Determine the (x, y) coordinate at the center of the cell enclosing the given text.  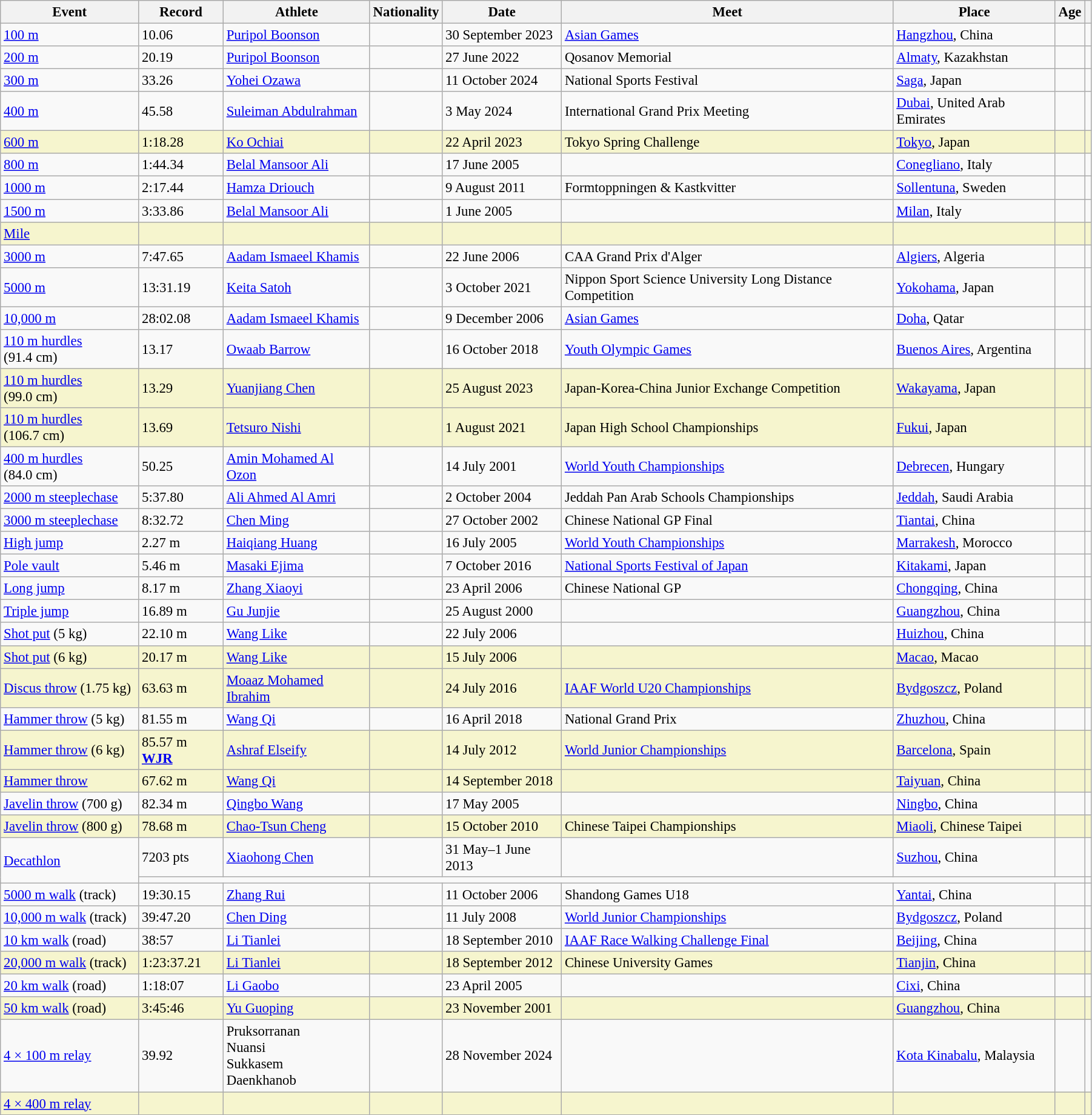
3:33.86 (181, 211)
Taiyuan, China (974, 781)
Debrecen, Hungary (974, 467)
27 June 2022 (502, 58)
Algiers, Algeria (974, 256)
5.46 m (181, 566)
4 × 100 m relay (70, 1056)
16 April 2018 (502, 719)
IAAF World U20 Championships (727, 688)
3000 m steeplechase (70, 521)
7203 pts (181, 857)
Japan-Korea-China Junior Exchange Competition (727, 388)
1 August 2021 (502, 428)
110 m hurdles (91.4 cm) (70, 349)
13.17 (181, 349)
Barcelona, Spain (974, 750)
Tetsuro Nishi (296, 428)
Athlete (296, 12)
Decathlon (70, 860)
Kota Kinabalu, Malaysia (974, 1056)
16.89 m (181, 611)
Owaab Barrow (296, 349)
Doha, Qatar (974, 318)
Zhang Rui (296, 895)
Miaoli, Chinese Taipei (974, 827)
Javelin throw (700 g) (70, 804)
Cixi, China (974, 986)
Ko Ochiai (296, 142)
15 October 2010 (502, 827)
23 April 2006 (502, 588)
Chinese National GP (727, 588)
Amin Mohamed Al Ozon (296, 467)
Formtoppningen & Kastkvitter (727, 188)
16 July 2005 (502, 543)
10 km walk (road) (70, 940)
1500 m (70, 211)
Hangzhou, China (974, 35)
Jeddah, Saudi Arabia (974, 498)
17 May 2005 (502, 804)
Wakayama, Japan (974, 388)
Youth Olympic Games (727, 349)
9 December 2006 (502, 318)
Ningbo, China (974, 804)
CAA Grand Prix d'Alger (727, 256)
5000 m (70, 287)
Yuanjiang Chen (296, 388)
23 April 2005 (502, 986)
Huizhou, China (974, 634)
National Sports Festival of Japan (727, 566)
Keita Satoh (296, 287)
38:57 (181, 940)
22 July 2006 (502, 634)
Javelin throw (800 g) (70, 827)
Yu Guoping (296, 1009)
Macao, Macao (974, 657)
Hammer throw (70, 781)
Record (181, 12)
Zhuzhou, China (974, 719)
Tianjin, China (974, 963)
110 m hurdles (99.0 cm) (70, 388)
Yantai, China (974, 895)
50 km walk (road) (70, 1009)
Yohei Ozawa (296, 81)
International Grand Prix Meeting (727, 111)
Tokyo Spring Challenge (727, 142)
High jump (70, 543)
Tokyo, Japan (974, 142)
National Grand Prix (727, 719)
8:32.72 (181, 521)
50.25 (181, 467)
Qosanov Memorial (727, 58)
Shot put (5 kg) (70, 634)
Kitakami, Japan (974, 566)
2.27 m (181, 543)
85.57 m WJR (181, 750)
14 July 2001 (502, 467)
Pole vault (70, 566)
300 m (70, 81)
Sollentuna, Sweden (974, 188)
Li Gaobo (296, 986)
20.19 (181, 58)
20 km walk (road) (70, 986)
Moaaz Mohamed Ibrahim (296, 688)
Age (1070, 12)
Fukui, Japan (974, 428)
Japan High School Championships (727, 428)
2:17.44 (181, 188)
2000 m steeplechase (70, 498)
1:18:07 (181, 986)
Suleiman Abdulrahman (296, 111)
Triple jump (70, 611)
28 November 2024 (502, 1056)
11 July 2008 (502, 917)
100 m (70, 35)
Long jump (70, 588)
Date (502, 12)
9 August 2011 (502, 188)
Discus throw (1.75 kg) (70, 688)
Shot put (6 kg) (70, 657)
3:45:46 (181, 1009)
Beijing, China (974, 940)
Hamza Driouch (296, 188)
1:23:37.21 (181, 963)
63.63 m (181, 688)
Chinese University Games (727, 963)
7 October 2016 (502, 566)
Gu Junjie (296, 611)
22 June 2006 (502, 256)
39:47.20 (181, 917)
27 October 2002 (502, 521)
17 June 2005 (502, 165)
Place (974, 12)
10,000 m (70, 318)
Ali Ahmed Al Amri (296, 498)
PruksorrananNuansiSukkasemDaenkhanob (296, 1056)
39.92 (181, 1056)
National Sports Festival (727, 81)
1:44.34 (181, 165)
Suzhou, China (974, 857)
3000 m (70, 256)
23 November 2001 (502, 1009)
82.34 m (181, 804)
22.10 m (181, 634)
Chao-Tsun Cheng (296, 827)
18 September 2012 (502, 963)
Hammer throw (6 kg) (70, 750)
25 August 2000 (502, 611)
14 July 2012 (502, 750)
Yokohama, Japan (974, 287)
Milan, Italy (974, 211)
14 September 2018 (502, 781)
15 July 2006 (502, 657)
5:37.80 (181, 498)
Saga, Japan (974, 81)
Nationality (406, 12)
Chinese Taipei Championships (727, 827)
200 m (70, 58)
8.17 m (181, 588)
13:31.19 (181, 287)
10,000 m walk (track) (70, 917)
800 m (70, 165)
Haiqiang Huang (296, 543)
Ashraf Elseify (296, 750)
Almaty, Kazakhstan (974, 58)
13.69 (181, 428)
16 October 2018 (502, 349)
3 October 2021 (502, 287)
Xiaohong Chen (296, 857)
78.68 m (181, 827)
Chinese National GP Final (727, 521)
2 October 2004 (502, 498)
24 July 2016 (502, 688)
Chen Ding (296, 917)
Zhang Xiaoyi (296, 588)
Shandong Games U18 (727, 895)
11 October 2024 (502, 81)
33.26 (181, 81)
13.29 (181, 388)
Event (70, 12)
Hammer throw (5 kg) (70, 719)
600 m (70, 142)
7:47.65 (181, 256)
10.06 (181, 35)
18 September 2010 (502, 940)
20.17 m (181, 657)
4 × 400 m relay (70, 1103)
400 m hurdles(84.0 cm) (70, 467)
31 May–1 June 2013 (502, 857)
Jeddah Pan Arab Schools Championships (727, 498)
45.58 (181, 111)
Buenos Aires, Argentina (974, 349)
30 September 2023 (502, 35)
1:18.28 (181, 142)
110 m hurdles(106.7 cm) (70, 428)
Tiantai, China (974, 521)
67.62 m (181, 781)
20,000 m walk (track) (70, 963)
Meet (727, 12)
Marrakesh, Morocco (974, 543)
28:02.08 (181, 318)
Chen Ming (296, 521)
Conegliano, Italy (974, 165)
Dubai, United Arab Emirates (974, 111)
Mile (70, 233)
1 June 2005 (502, 211)
11 October 2006 (502, 895)
81.55 m (181, 719)
400 m (70, 111)
3 May 2024 (502, 111)
5000 m walk (track) (70, 895)
Masaki Ejima (296, 566)
19:30.15 (181, 895)
25 August 2023 (502, 388)
Chongqing, China (974, 588)
22 April 2023 (502, 142)
Qingbo Wang (296, 804)
IAAF Race Walking Challenge Final (727, 940)
1000 m (70, 188)
Nippon Sport Science University Long Distance Competition (727, 287)
